Output the [x, y] coordinate of the center of the cell containing the given text.  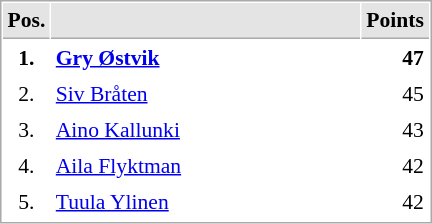
Pos. [26, 21]
4. [26, 165]
45 [396, 93]
1. [26, 57]
47 [396, 57]
2. [26, 93]
Tuula Ylinen [206, 201]
Points [396, 21]
Aino Kallunki [206, 129]
43 [396, 129]
Gry Østvik [206, 57]
5. [26, 201]
Siv Bråten [206, 93]
Aila Flyktman [206, 165]
3. [26, 129]
